Locate the cell with the specified text and output its [X, Y] center coordinate. 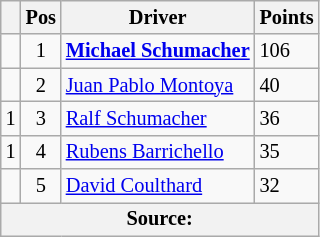
32 [287, 186]
2 [41, 85]
Points [287, 17]
36 [287, 118]
5 [41, 186]
Driver [158, 17]
3 [41, 118]
Juan Pablo Montoya [158, 85]
Ralf Schumacher [158, 118]
40 [287, 85]
David Coulthard [158, 186]
35 [287, 152]
Pos [41, 17]
Michael Schumacher [158, 51]
Rubens Barrichello [158, 152]
106 [287, 51]
4 [41, 152]
Source: [160, 219]
